Capture the cell that displays the provided text and extract its (x, y) central coordinate. 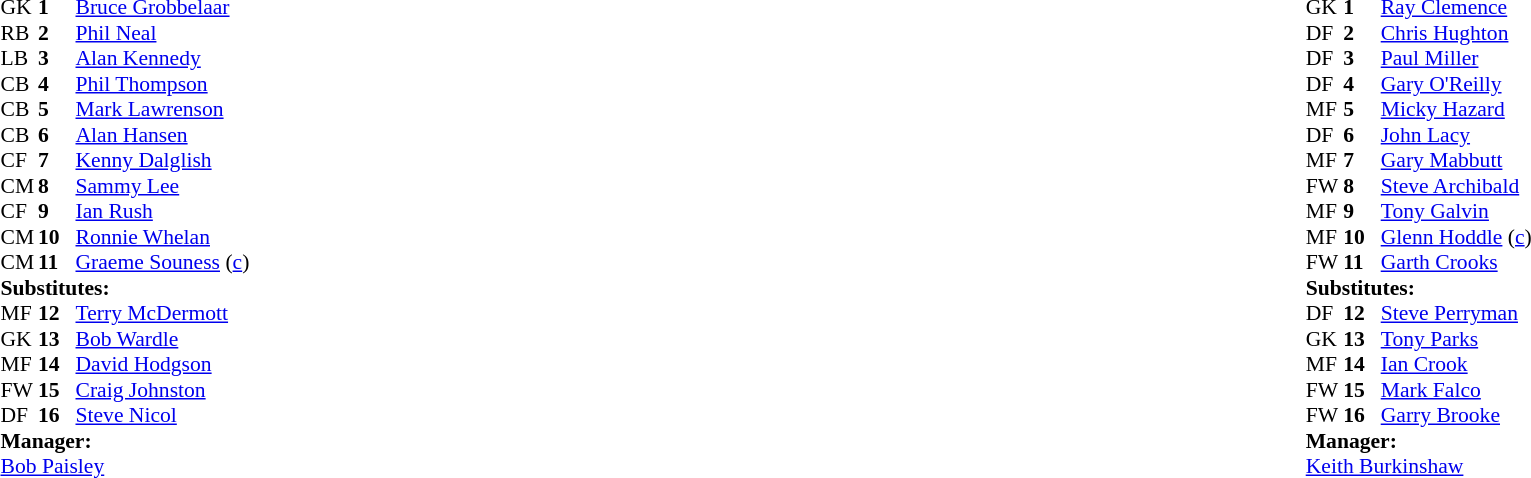
David Hodgson (163, 365)
Bob Wardle (163, 339)
RB (19, 33)
Craig Johnston (163, 390)
Graeme Souness (c) (163, 263)
Ian Rush (163, 211)
Phil Thompson (163, 84)
LB (19, 59)
Ronnie Whelan (163, 237)
Manager: (124, 441)
Alan Hansen (163, 135)
Kenny Dalglish (163, 161)
Phil Neal (163, 33)
Alan Kennedy (163, 59)
Mark Lawrenson (163, 109)
Substitutes: (124, 288)
Steve Nicol (163, 415)
Sammy Lee (163, 186)
Terry McDermott (163, 313)
